Detect which cell encompasses the target text, then output its (x, y) center coordinate. 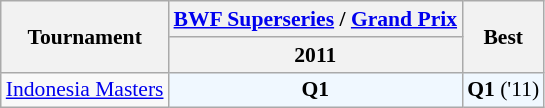
Best (503, 36)
2011 (316, 55)
Q1 (316, 90)
BWF Superseries / Grand Prix (316, 19)
Tournament (85, 36)
Q1 ('11) (503, 90)
Indonesia Masters (85, 90)
